Capture the cell that displays the provided text and extract its [x, y] central coordinate. 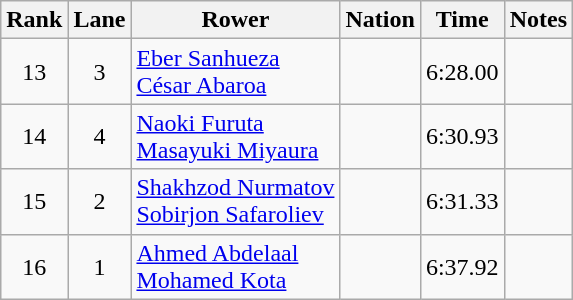
15 [34, 202]
Nation [380, 20]
1 [100, 266]
Lane [100, 20]
6:31.33 [462, 202]
6:30.93 [462, 136]
Rank [34, 20]
Notes [538, 20]
Time [462, 20]
6:28.00 [462, 72]
3 [100, 72]
Rower [236, 20]
Naoki FurutaMasayuki Miyaura [236, 136]
4 [100, 136]
13 [34, 72]
Eber SanhuezaCésar Abaroa [236, 72]
6:37.92 [462, 266]
2 [100, 202]
14 [34, 136]
Ahmed AbdelaalMohamed Kota [236, 266]
16 [34, 266]
Shakhzod NurmatovSobirjon Safaroliev [236, 202]
